From the cell containing the given text, extract its center point as [X, Y] coordinate. 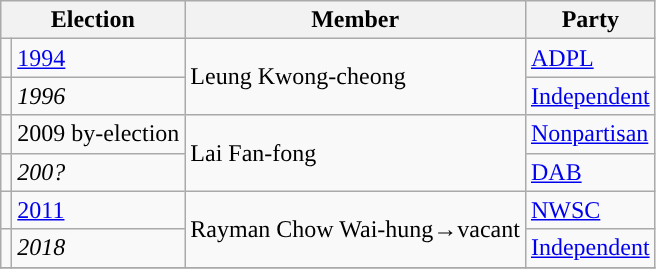
1994 [98, 58]
2009 by-election [98, 134]
2018 [98, 248]
Party [590, 20]
ADPL [590, 58]
Lai Fan-fong [356, 153]
Leung Kwong-cheong [356, 77]
Member [356, 20]
Rayman Chow Wai-hung→vacant [356, 229]
Nonpartisan [590, 134]
2011 [98, 210]
1996 [98, 96]
200? [98, 172]
Election [93, 20]
NWSC [590, 210]
DAB [590, 172]
